Search for the cell housing the specified text and yield its (x, y) center coordinate. 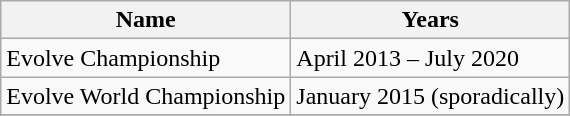
Name (146, 20)
January 2015 (sporadically) (430, 96)
April 2013 – July 2020 (430, 58)
Evolve Championship (146, 58)
Years (430, 20)
Evolve World Championship (146, 96)
